Return [X, Y] of the center of cell containing provided text 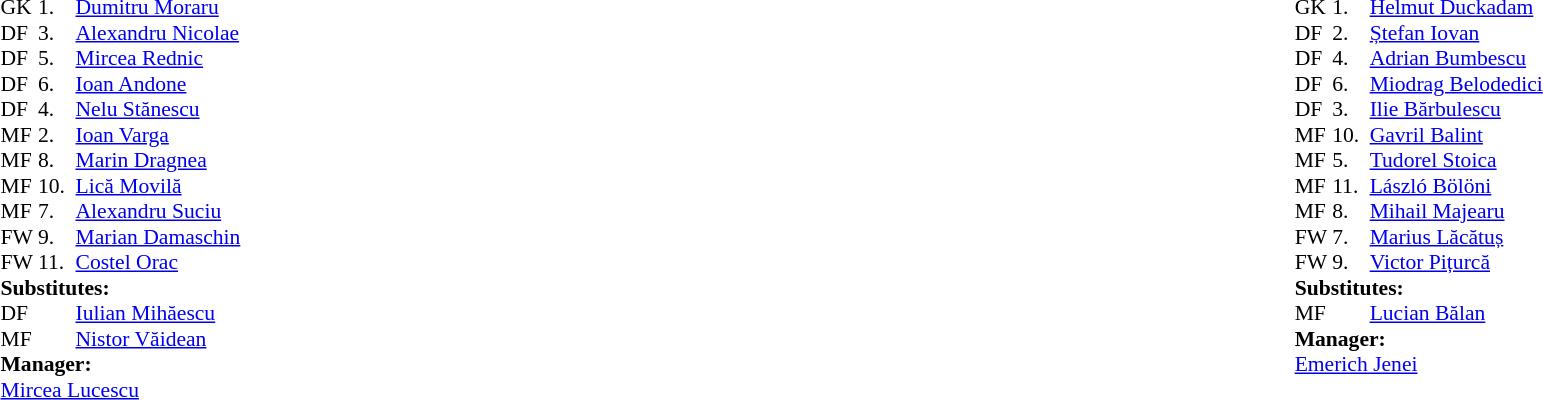
Emerich Jenei [1419, 365]
Mihail Majearu [1456, 211]
Alexandru Suciu [158, 211]
Mircea Rednic [158, 59]
Lică Movilă [158, 186]
Adrian Bumbescu [1456, 59]
Iulian Mihăescu [158, 313]
Marian Damaschin [158, 237]
Miodrag Belodedici [1456, 84]
Alexandru Nicolae [158, 33]
Nistor Văidean [158, 339]
Ioan Varga [158, 135]
Ilie Bărbulescu [1456, 109]
Tudorel Stoica [1456, 161]
Lucian Bălan [1456, 313]
Costel Orac [158, 263]
László Bölöni [1456, 186]
Marius Lăcătuș [1456, 237]
Victor Pițurcă [1456, 263]
Nelu Stănescu [158, 109]
Ioan Andone [158, 84]
Gavril Balint [1456, 135]
Marin Dragnea [158, 161]
Ștefan Iovan [1456, 33]
